Return the [x, y] coordinate for the center point of the cell that contains the specified text.  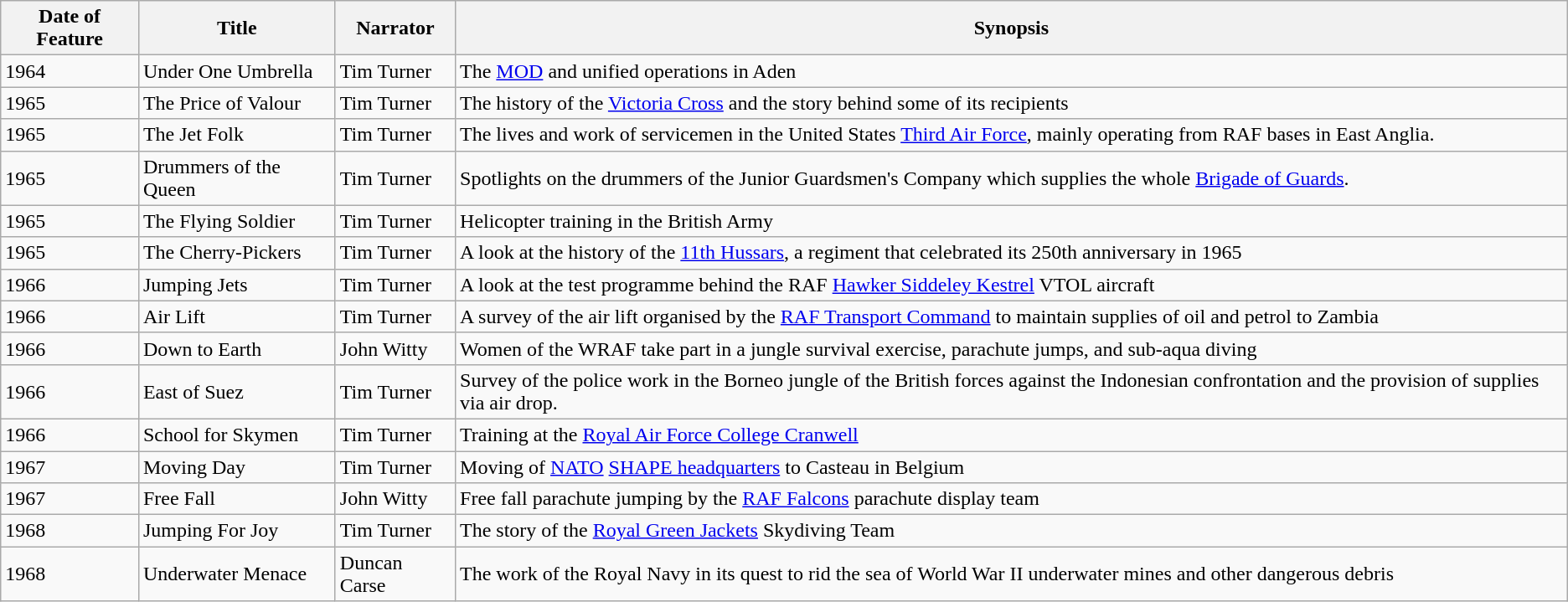
Spotlights on the drummers of the Junior Guardsmen's Company which supplies the whole Brigade of Guards. [1012, 178]
The work of the Royal Navy in its quest to rid the sea of World War II underwater mines and other dangerous debris [1012, 574]
Air Lift [236, 316]
The story of the Royal Green Jackets Skydiving Team [1012, 531]
Under One Umbrella [236, 71]
A look at the test programme behind the RAF Hawker Siddeley Kestrel VTOL aircraft [1012, 285]
Women of the WRAF take part in a jungle survival exercise, parachute jumps, and sub-aqua diving [1012, 348]
Jumping For Joy [236, 531]
Down to Earth [236, 348]
The Flying Soldier [236, 221]
Free fall parachute jumping by the RAF Falcons parachute display team [1012, 499]
Helicopter training in the British Army [1012, 221]
Synopsis [1012, 28]
A look at the history of the 11th Hussars, a regiment that celebrated its 250th anniversary in 1965 [1012, 253]
A survey of the air lift organised by the RAF Transport Command to maintain supplies of oil and petrol to Zambia [1012, 316]
Date of Feature [70, 28]
Title [236, 28]
East of Suez [236, 392]
1964 [70, 71]
Free Fall [236, 499]
Duncan Carse [395, 574]
Drummers of the Queen [236, 178]
The Cherry-Pickers [236, 253]
The MOD and unified operations in Aden [1012, 71]
Moving Day [236, 466]
Survey of the police work in the Borneo jungle of the British forces against the Indonesian confrontation and the provision of supplies via air drop. [1012, 392]
School for Skymen [236, 435]
Training at the Royal Air Force College Cranwell [1012, 435]
Underwater Menace [236, 574]
The Price of Valour [236, 103]
Moving of NATO SHAPE headquarters to Casteau in Belgium [1012, 466]
The Jet Folk [236, 135]
The history of the Victoria Cross and the story behind some of its recipients [1012, 103]
The lives and work of servicemen in the United States Third Air Force, mainly operating from RAF bases in East Anglia. [1012, 135]
Jumping Jets [236, 285]
Narrator [395, 28]
